Return the [x, y] coordinate for the center point of the cell that contains the specified text.  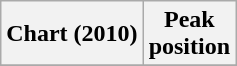
Chart (2010) [72, 34]
Peakposition [189, 34]
